For the text-containing cell, return its midpoint in [x, y] coordinate format. 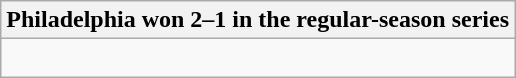
Philadelphia won 2–1 in the regular-season series [258, 20]
